Detect which cell encompasses the target text, then output its [x, y] center coordinate. 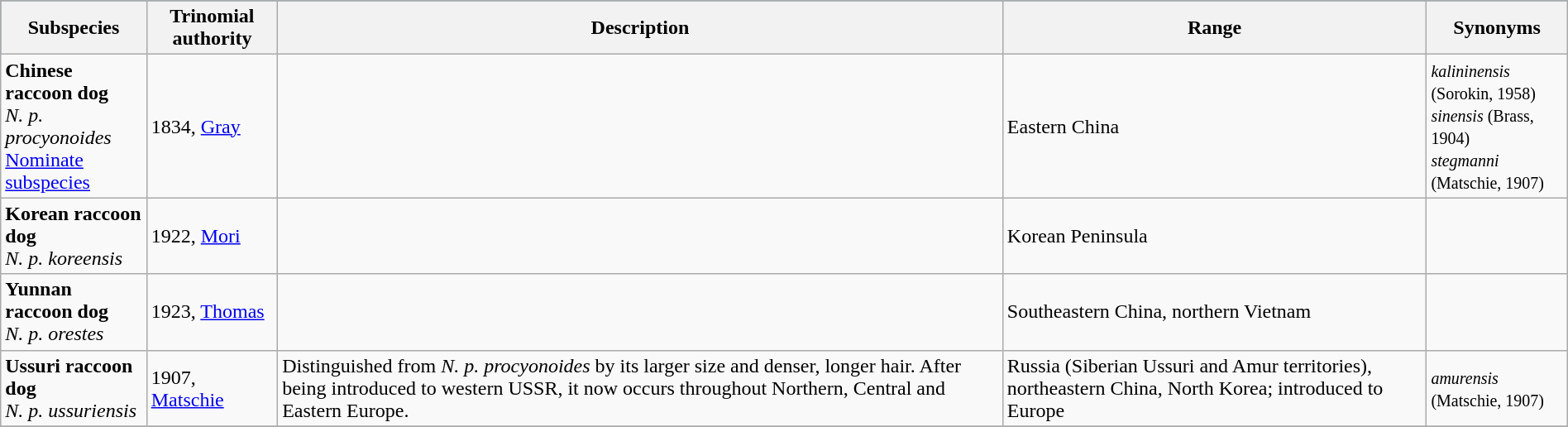
Yunnan raccoon dogN. p. orestes [74, 312]
1922, Mori [212, 236]
Southeastern China, northern Vietnam [1214, 312]
Russia (Siberian Ussuri and Amur territories), northeastern China, North Korea; introduced to Europe [1214, 388]
1907, Matschie [212, 388]
1834, Gray [212, 126]
Korean raccoon dogN. p. koreensis [74, 236]
1923, Thomas [212, 312]
Subspecies [74, 28]
Trinomial authority [212, 28]
Korean Peninsula [1214, 236]
Ussuri raccoon dogN. p. ussuriensis [74, 388]
Range [1214, 28]
Chinese raccoon dogN. p. procyonoidesNominate subspecies [74, 126]
kalininensis (Sorokin, 1958)sinensis (Brass, 1904)stegmanni (Matschie, 1907) [1497, 126]
Synonyms [1497, 28]
Eastern China [1214, 126]
amurensis (Matschie, 1907) [1497, 388]
Description [640, 28]
